Extract the (X, Y) coordinate from the center of the cell holding the provided text.  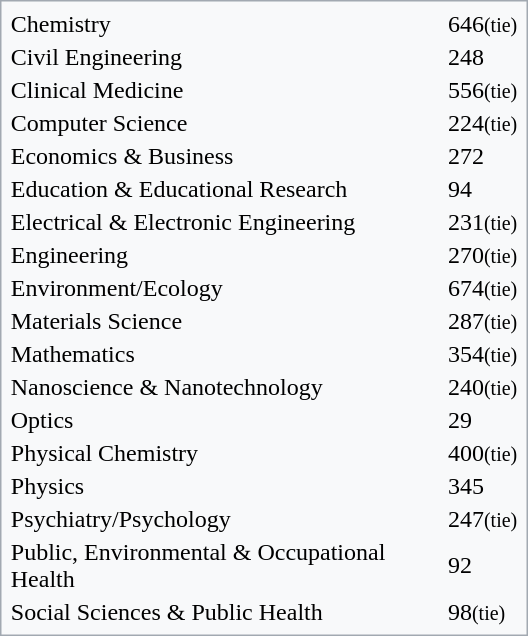
Mathematics (226, 354)
Electrical & Electronic Engineering (226, 222)
98(tie) (482, 612)
Chemistry (226, 24)
Education & Educational Research (226, 189)
224(tie) (482, 123)
240(tie) (482, 387)
Physical Chemistry (226, 453)
556(tie) (482, 90)
400(tie) (482, 453)
Public, Environmental & Occupational Health (226, 566)
Psychiatry/Psychology (226, 519)
646(tie) (482, 24)
247(tie) (482, 519)
287(tie) (482, 321)
231(tie) (482, 222)
Nanoscience & Nanotechnology (226, 387)
Economics & Business (226, 156)
Environment/Ecology (226, 288)
92 (482, 566)
Physics (226, 486)
Social Sciences & Public Health (226, 612)
94 (482, 189)
674(tie) (482, 288)
272 (482, 156)
Engineering (226, 255)
29 (482, 420)
Computer Science (226, 123)
345 (482, 486)
248 (482, 57)
Clinical Medicine (226, 90)
Optics (226, 420)
Materials Science (226, 321)
354(tie) (482, 354)
270(tie) (482, 255)
Civil Engineering (226, 57)
